Return [X, Y] of the center of cell containing provided text 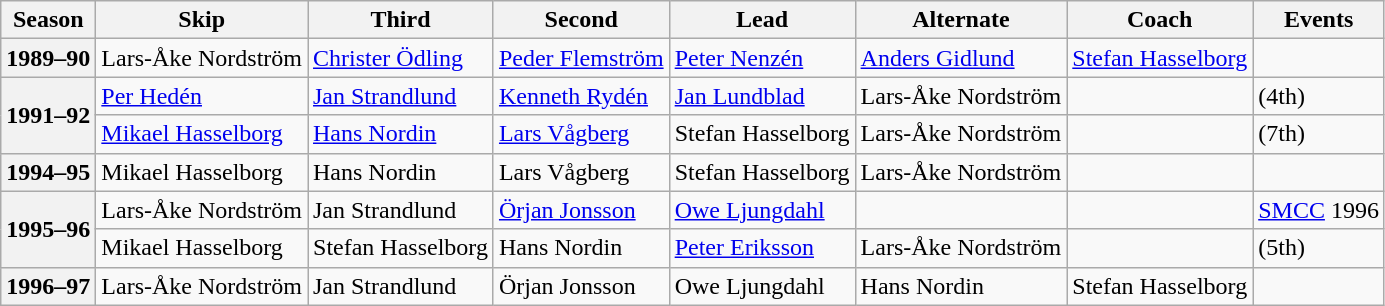
Events [1319, 20]
SMCC 1996 [1319, 210]
1994–95 [48, 172]
Kenneth Rydén [581, 96]
Season [48, 20]
(4th) [1319, 96]
Alternate [961, 20]
Anders Gidlund [961, 58]
Jan Lundblad [762, 96]
1989–90 [48, 58]
Peter Nenzén [762, 58]
Skip [202, 20]
Peter Eriksson [762, 248]
1991–92 [48, 115]
Christer Ödling [401, 58]
Lead [762, 20]
Per Hedén [202, 96]
Peder Flemström [581, 58]
1995–96 [48, 229]
Third [401, 20]
(5th) [1319, 248]
(7th) [1319, 134]
Coach [1160, 20]
Second [581, 20]
1996–97 [48, 286]
